Extract the (x, y) coordinate from the center of the cell holding the provided text.  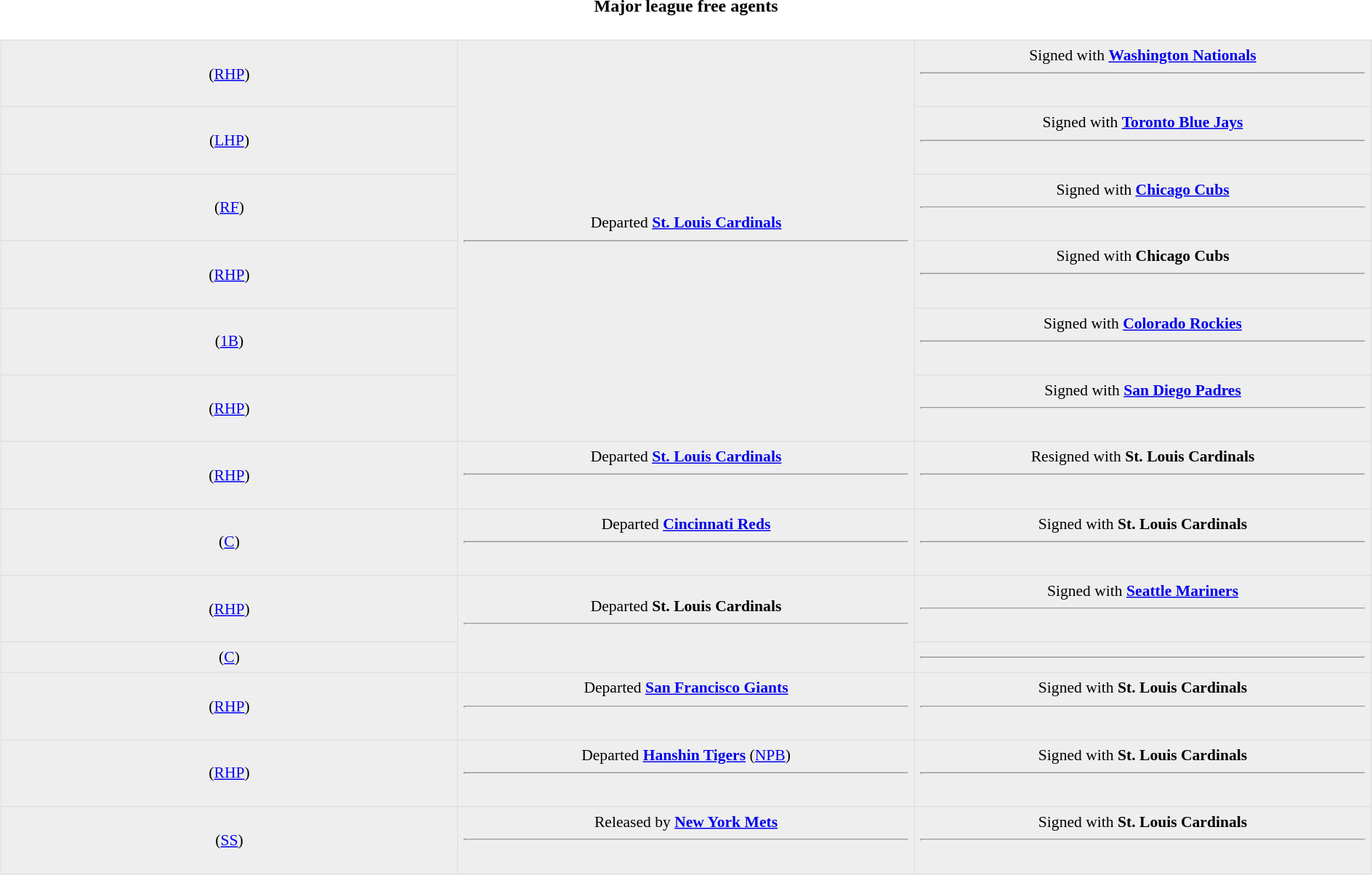
Resigned with St. Louis Cardinals (1142, 475)
(1B) (229, 342)
Departed San Francisco Giants (686, 706)
Signed with Toronto Blue Jays (1142, 140)
Signed with Colorado Rockies (1142, 342)
(RF) (229, 207)
(SS) (229, 840)
Released by New York Mets (686, 840)
Signed with San Diego Padres (1142, 408)
Departed Cincinnati Reds (686, 542)
(LHP) (229, 140)
Signed with Washington Nationals (1142, 73)
Signed with Seattle Mariners (1142, 609)
Departed Hanshin Tigers (NPB) (686, 773)
